Return [x, y] of the center of cell containing provided text 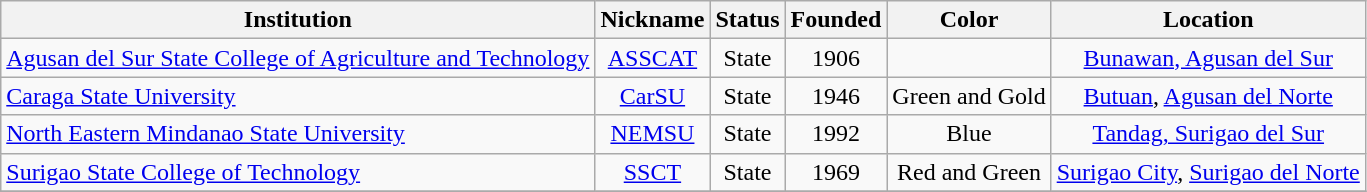
1992 [836, 134]
Institution [298, 20]
North Eastern Mindanao State University [298, 134]
Red and Green [969, 172]
Agusan del Sur State College of Agriculture and Technology [298, 58]
Status [748, 20]
1906 [836, 58]
Color [969, 20]
CarSU [652, 96]
Tandag, Surigao del Sur [1208, 134]
NEMSU [652, 134]
Butuan, Agusan del Norte [1208, 96]
Bunawan, Agusan del Sur [1208, 58]
ASSCAT [652, 58]
Founded [836, 20]
1969 [836, 172]
1946 [836, 96]
Blue [969, 134]
Caraga State University [298, 96]
SSCT [652, 172]
Green and Gold [969, 96]
Nickname [652, 20]
Surigao City, Surigao del Norte [1208, 172]
Location [1208, 20]
Surigao State College of Technology [298, 172]
